Identify which cell holds the provided text, then report its [X, Y] central coordinate. 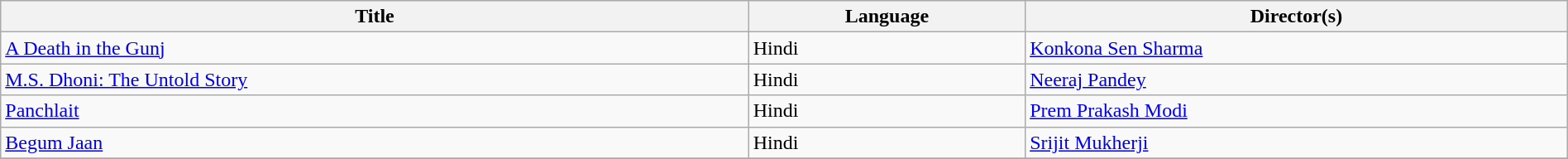
Prem Prakash Modi [1297, 111]
A Death in the Gunj [375, 48]
Panchlait [375, 111]
M.S. Dhoni: The Untold Story [375, 79]
Language [887, 17]
Konkona Sen Sharma [1297, 48]
Begum Jaan [375, 142]
Srijit Mukherji [1297, 142]
Title [375, 17]
Neeraj Pandey [1297, 79]
Director(s) [1297, 17]
